Scan for the cell matching the given text and deliver its (x, y) coordinate at center. 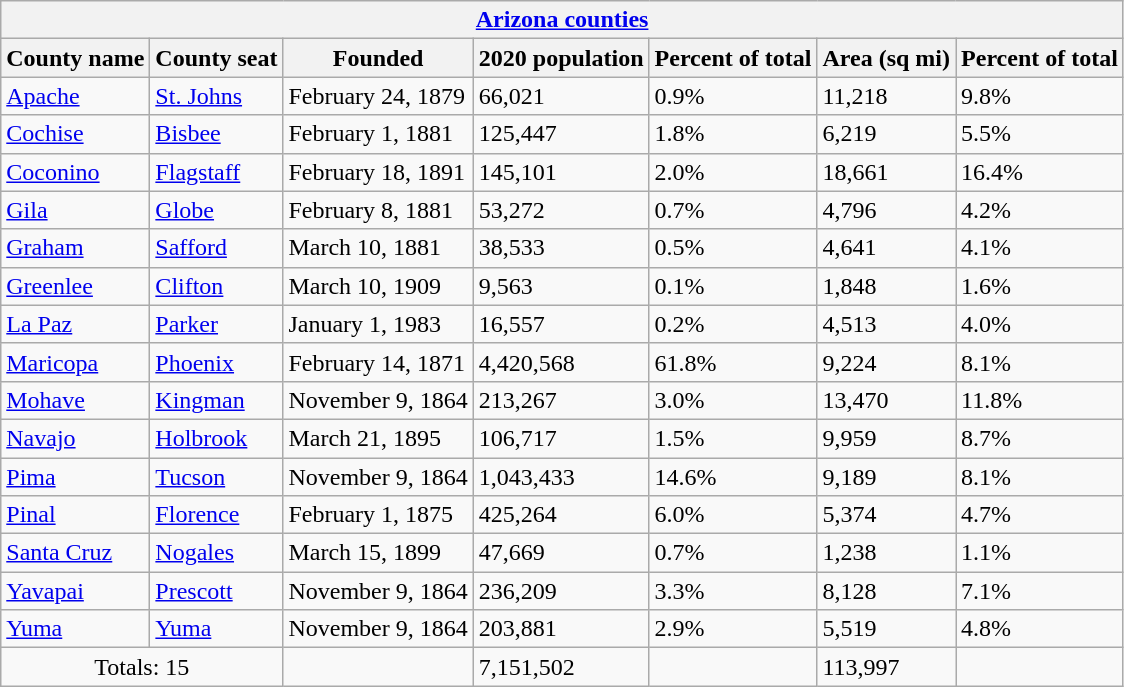
14.6% (733, 477)
March 21, 1895 (378, 438)
38,533 (561, 248)
Founded (378, 58)
4.7% (1040, 515)
March 10, 1881 (378, 248)
Coconino (76, 172)
Yavapai (76, 591)
3.3% (733, 591)
4.8% (1040, 629)
7.1% (1040, 591)
Florence (216, 515)
13,470 (886, 400)
Apache (76, 96)
18,661 (886, 172)
Cochise (76, 134)
0.2% (733, 324)
47,669 (561, 553)
Prescott (216, 591)
La Paz (76, 324)
Holbrook (216, 438)
Gila (76, 210)
Flagstaff (216, 172)
5,519 (886, 629)
11,218 (886, 96)
4.1% (1040, 248)
4,796 (886, 210)
Mohave (76, 400)
February 1, 1881 (378, 134)
Graham (76, 248)
5,374 (886, 515)
113,997 (886, 667)
213,267 (561, 400)
6.0% (733, 515)
425,264 (561, 515)
9,563 (561, 286)
1,043,433 (561, 477)
1,238 (886, 553)
4,513 (886, 324)
1.8% (733, 134)
Pima (76, 477)
9,959 (886, 438)
203,881 (561, 629)
11.8% (1040, 400)
7,151,502 (561, 667)
0.1% (733, 286)
Clifton (216, 286)
Phoenix (216, 362)
County name (76, 58)
Bisbee (216, 134)
2020 population (561, 58)
Parker (216, 324)
53,272 (561, 210)
61.8% (733, 362)
County seat (216, 58)
Navajo (76, 438)
March 15, 1899 (378, 553)
1,848 (886, 286)
106,717 (561, 438)
9.8% (1040, 96)
1.1% (1040, 553)
Globe (216, 210)
6,219 (886, 134)
1.6% (1040, 286)
125,447 (561, 134)
February 14, 1871 (378, 362)
Area (sq mi) (886, 58)
66,021 (561, 96)
Kingman (216, 400)
0.5% (733, 248)
Maricopa (76, 362)
3.0% (733, 400)
February 8, 1881 (378, 210)
4.0% (1040, 324)
145,101 (561, 172)
January 1, 1983 (378, 324)
4.2% (1040, 210)
Safford (216, 248)
February 24, 1879 (378, 96)
4,641 (886, 248)
Greenlee (76, 286)
Totals: 15 (142, 667)
236,209 (561, 591)
Pinal (76, 515)
2.0% (733, 172)
16.4% (1040, 172)
Santa Cruz (76, 553)
9,224 (886, 362)
Nogales (216, 553)
8,128 (886, 591)
March 10, 1909 (378, 286)
16,557 (561, 324)
4,420,568 (561, 362)
5.5% (1040, 134)
February 1, 1875 (378, 515)
1.5% (733, 438)
Arizona counties (562, 20)
St. Johns (216, 96)
2.9% (733, 629)
February 18, 1891 (378, 172)
Tucson (216, 477)
9,189 (886, 477)
0.9% (733, 96)
8.7% (1040, 438)
